Capture the cell that displays the provided text and extract its [X, Y] central coordinate. 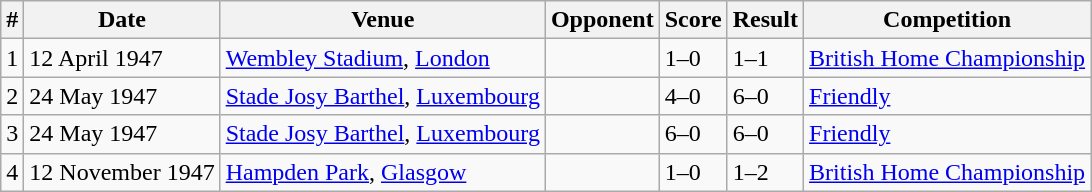
Venue [382, 20]
1 [12, 58]
2 [12, 96]
1–2 [765, 172]
Hampden Park, Glasgow [382, 172]
Opponent [602, 20]
Competition [948, 20]
Score [693, 20]
1–1 [765, 58]
# [12, 20]
3 [12, 134]
12 November 1947 [122, 172]
4–0 [693, 96]
Wembley Stadium, London [382, 58]
12 April 1947 [122, 58]
Result [765, 20]
Date [122, 20]
4 [12, 172]
